Return the [x, y] coordinate for the center point of the cell that contains the specified text.  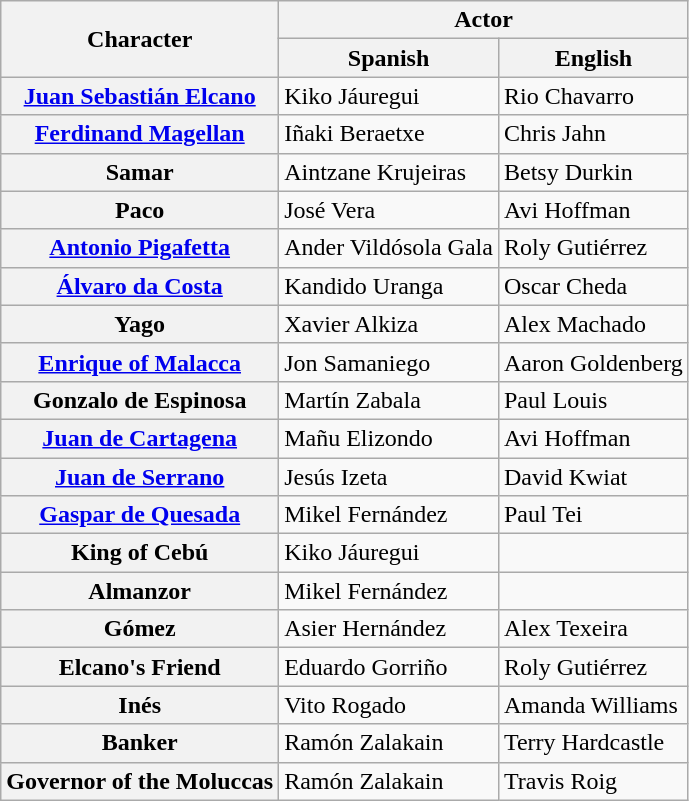
Paco [140, 210]
David Kwiat [593, 477]
Paul Louis [593, 400]
Xavier Alkiza [389, 324]
Rio Chavarro [593, 96]
Aaron Goldenberg [593, 362]
Ferdinand Magellan [140, 134]
Antonio Pigafetta [140, 248]
Betsy Durkin [593, 172]
Yago [140, 324]
Mañu Elizondo [389, 438]
Álvaro da Costa [140, 286]
Vito Rogado [389, 705]
Banker [140, 743]
Oscar Cheda [593, 286]
Chris Jahn [593, 134]
Alex Machado [593, 324]
Samar [140, 172]
Aintzane Krujeiras [389, 172]
Juan de Serrano [140, 477]
Gaspar de Quesada [140, 515]
Paul Tei [593, 515]
Jesús Izeta [389, 477]
Gonzalo de Espinosa [140, 400]
Jon Samaniego [389, 362]
Character [140, 39]
Asier Hernández [389, 629]
Travis Roig [593, 781]
Ander Vildósola Gala [389, 248]
Juan Sebastián Elcano [140, 96]
Juan de Cartagena [140, 438]
Amanda Williams [593, 705]
Gómez [140, 629]
Martín Zabala [389, 400]
Governor of the Moluccas [140, 781]
Almanzor [140, 591]
Terry Hardcastle [593, 743]
Kandido Uranga [389, 286]
King of Cebú [140, 553]
José Vera [389, 210]
Spanish [389, 58]
Alex Texeira [593, 629]
Inés [140, 705]
English [593, 58]
Enrique of Malacca [140, 362]
Elcano's Friend [140, 667]
Iñaki Beraetxe [389, 134]
Eduardo Gorriño [389, 667]
Actor [484, 20]
